Pinpoint the cell where the given text exists, returning its (x, y) midpoint coordinate. 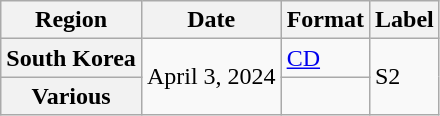
April 3, 2024 (211, 77)
Date (211, 20)
S2 (404, 77)
Region (72, 20)
Various (72, 96)
South Korea (72, 58)
CD (325, 58)
Label (404, 20)
Format (325, 20)
